Extract the (X, Y) coordinate from the center of the cell holding the provided text.  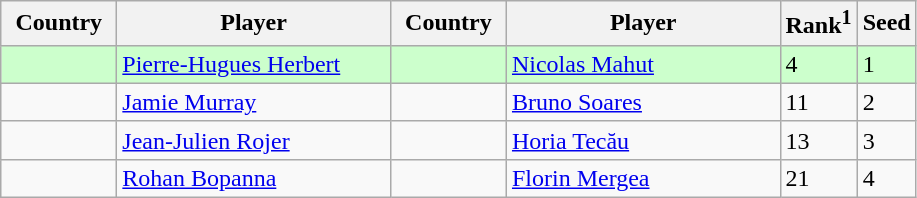
1 (886, 64)
13 (818, 140)
Seed (886, 24)
3 (886, 140)
Rank1 (818, 24)
Rohan Bopanna (254, 178)
Horia Tecău (643, 140)
Jamie Murray (254, 102)
21 (818, 178)
Nicolas Mahut (643, 64)
2 (886, 102)
Florin Mergea (643, 178)
Bruno Soares (643, 102)
11 (818, 102)
Jean-Julien Rojer (254, 140)
Pierre-Hugues Herbert (254, 64)
